Detect which cell encompasses the target text, then output its [X, Y] center coordinate. 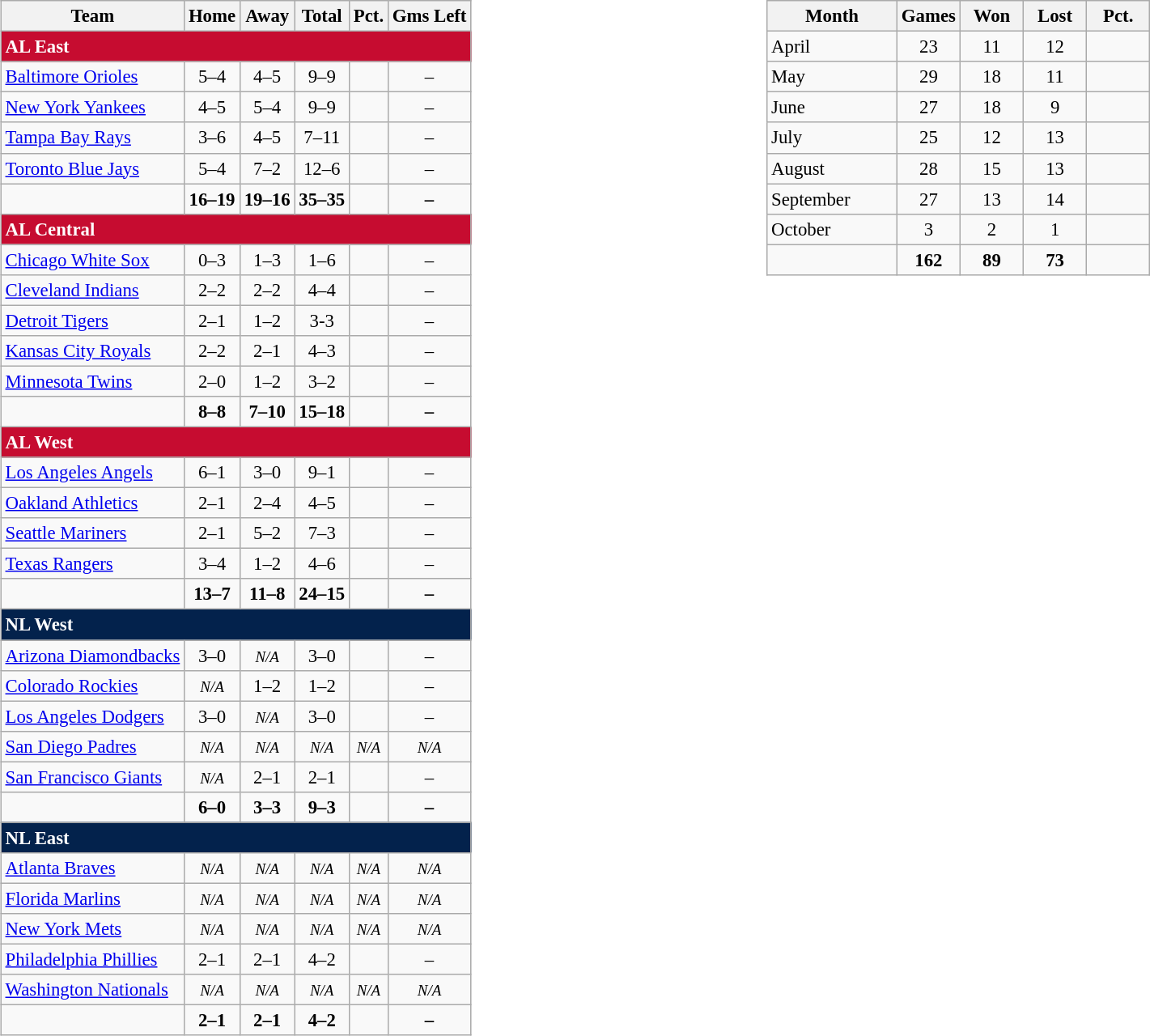
Cleveland Indians [92, 290]
Philadelphia Phillies [92, 959]
12–6 [322, 168]
15–18 [322, 412]
Colorado Rockies [92, 686]
Los Angeles Angels [92, 473]
1–6 [322, 260]
September [832, 199]
Seattle Mariners [92, 533]
73 [1055, 260]
Away [267, 16]
Detroit Tigers [92, 321]
19–16 [267, 199]
Gms Left [429, 16]
9–3 [322, 807]
35–35 [322, 199]
28 [928, 168]
3-3 [322, 321]
23 [928, 47]
8–8 [212, 412]
San Francisco Giants [92, 777]
25 [928, 138]
Oakland Athletics [92, 503]
9–1 [322, 473]
Home [212, 16]
29 [928, 77]
New York Mets [92, 929]
15 [991, 168]
July [832, 138]
Arizona Diamondbacks [92, 655]
Washington Nationals [92, 990]
Baltimore Orioles [92, 77]
162 [928, 260]
16–19 [212, 199]
3–2 [322, 381]
5–2 [267, 533]
6–0 [212, 807]
13–7 [212, 594]
San Diego Padres [92, 746]
11–8 [267, 594]
Team [92, 16]
2–0 [212, 381]
4–3 [322, 351]
Won [991, 16]
9 [1055, 108]
1–3 [267, 260]
3 [928, 229]
3–3 [267, 807]
Kansas City Royals [92, 351]
7–10 [267, 412]
3–6 [212, 138]
Los Angeles Dodgers [92, 716]
August [832, 168]
Month [832, 16]
24–15 [322, 594]
2 [991, 229]
Total [322, 16]
June [832, 108]
Tampa Bay Rays [92, 138]
Chicago White Sox [92, 260]
1 [1055, 229]
New York Yankees [92, 108]
NL West [236, 625]
Florida Marlins [92, 898]
Texas Rangers [92, 564]
4–4 [322, 290]
7–11 [322, 138]
AL West [236, 442]
14 [1055, 199]
7–2 [267, 168]
NL East [236, 838]
Minnesota Twins [92, 381]
April [832, 47]
AL East [236, 47]
AL Central [236, 229]
Toronto Blue Jays [92, 168]
3–4 [212, 564]
May [832, 77]
7–3 [322, 533]
89 [991, 260]
Games [928, 16]
4–6 [322, 564]
6–1 [212, 473]
2–4 [267, 503]
October [832, 229]
0–3 [212, 260]
Lost [1055, 16]
Atlanta Braves [92, 868]
